Locate the cell with the specified text and output its [X, Y] center coordinate. 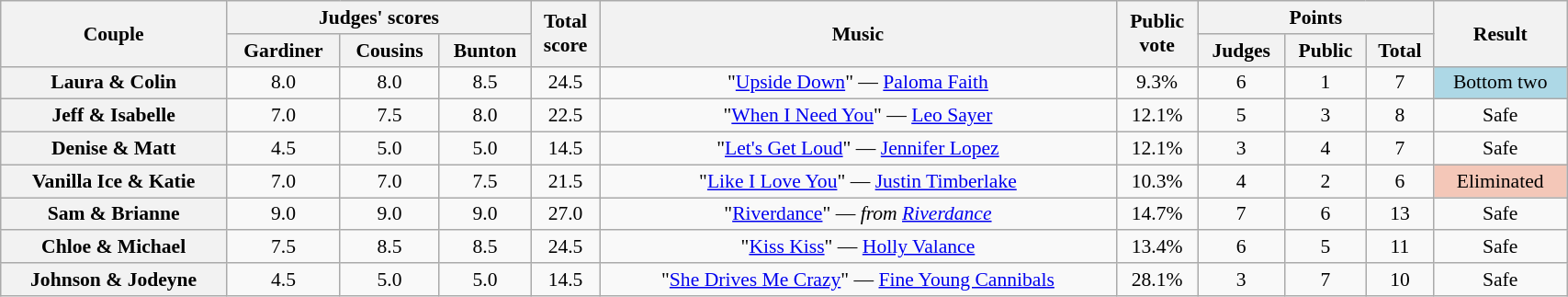
"Riverdance" — from Riverdance [858, 214]
9.3% [1157, 83]
21.5 [565, 181]
Bottom two [1501, 83]
"She Drives Me Crazy" — Fine Young Cannibals [858, 280]
Judges' scores [379, 17]
28.1% [1157, 280]
Judges [1242, 51]
1 [1326, 83]
Result [1501, 33]
Denise & Matt [114, 149]
Music [858, 33]
10.3% [1157, 181]
14.7% [1157, 214]
Points [1315, 17]
Bunton [485, 51]
10 [1400, 280]
"When I Need You" — Leo Sayer [858, 116]
22.5 [565, 116]
Gardiner [284, 51]
Cousins [389, 51]
Eliminated [1501, 181]
13 [1400, 214]
13.4% [1157, 247]
Sam & Brianne [114, 214]
Couple [114, 33]
11 [1400, 247]
Publicvote [1157, 33]
"Like I Love You" — Justin Timberlake [858, 181]
Total [1400, 51]
Laura & Colin [114, 83]
"Kiss Kiss" — Holly Valance [858, 247]
Johnson & Jodeyne [114, 280]
27.0 [565, 214]
Chloe & Michael [114, 247]
"Upside Down" — Paloma Faith [858, 83]
Public [1326, 51]
Vanilla Ice & Katie [114, 181]
Totalscore [565, 33]
2 [1326, 181]
"Let's Get Loud" — Jennifer Lopez [858, 149]
8 [1400, 116]
Jeff & Isabelle [114, 116]
